Identify which cell holds the provided text, then report its [X, Y] central coordinate. 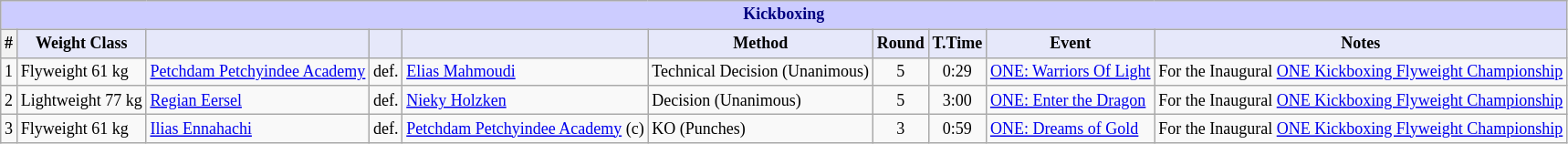
1 [9, 71]
Method [760, 44]
ONE: Warriors Of Light [1071, 71]
T.Time [957, 44]
Decision (Unanimous) [760, 100]
Petchdam Petchyindee Academy [257, 71]
# [9, 44]
ONE: Enter the Dragon [1071, 100]
Weight Class [81, 44]
Lightweight 77 kg [81, 100]
KO (Punches) [760, 128]
3:00 [957, 100]
Notes [1361, 44]
Regian Eersel [257, 100]
0:59 [957, 128]
Nieky Holzken [526, 100]
Elias Mahmoudi [526, 71]
0:29 [957, 71]
Technical Decision (Unanimous) [760, 71]
Event [1071, 44]
Round [900, 44]
2 [9, 100]
Ilias Ennahachi [257, 128]
Petchdam Petchyindee Academy (c) [526, 128]
Kickboxing [784, 15]
ONE: Dreams of Gold [1071, 128]
